Capture the cell that displays the provided text and extract its [X, Y] central coordinate. 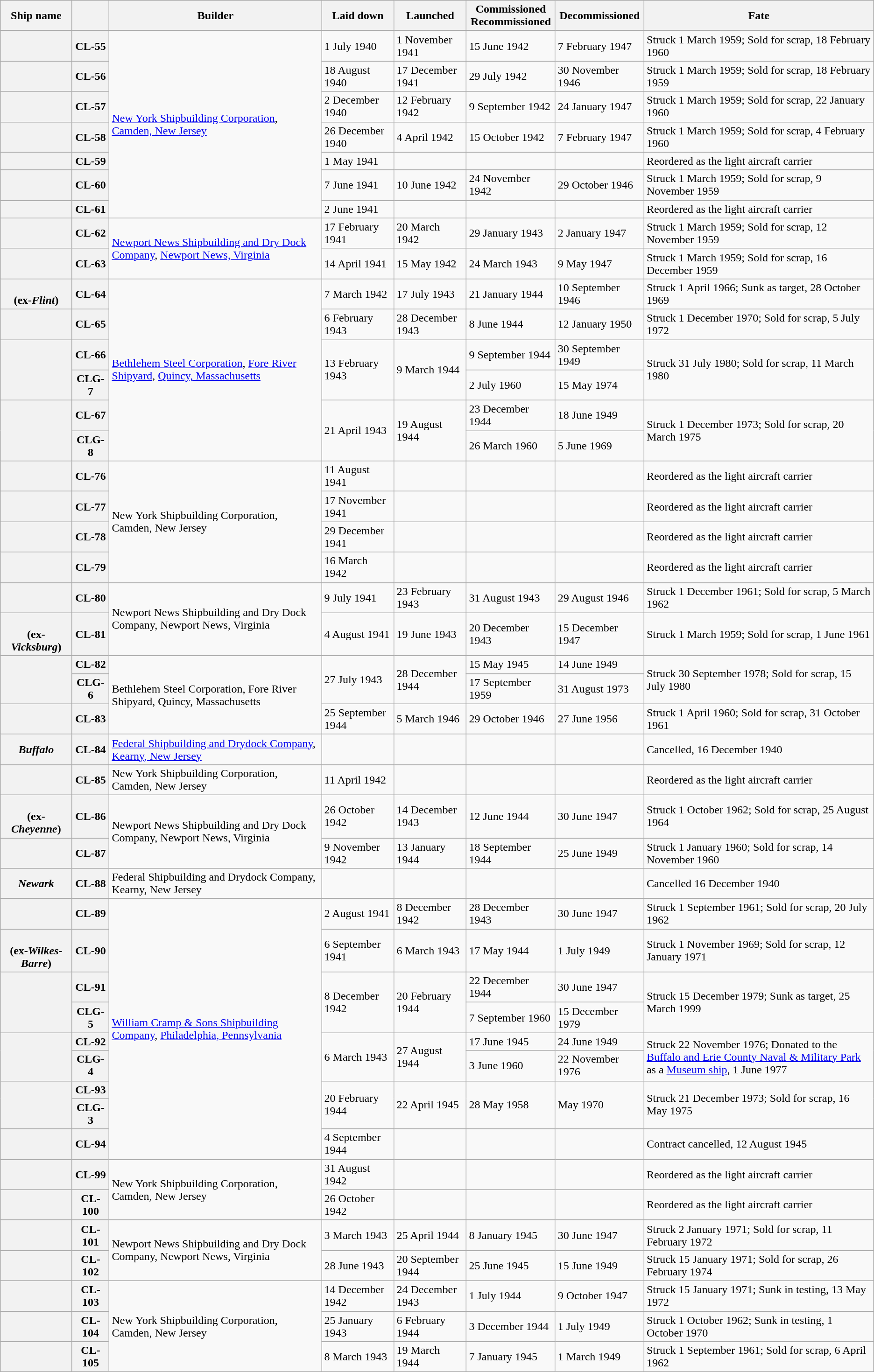
17 September 1959 [511, 689]
Struck 1 March 1959; Sold for scrap, 1 June 1961 [759, 634]
25 June 1945 [511, 1266]
Cancelled, 16 December 1940 [759, 749]
22 April 1945 [430, 1105]
CLG-5 [91, 1017]
25 April 1944 [430, 1235]
17 July 1943 [430, 294]
28 December 1944 [430, 679]
12 February 1942 [430, 106]
CL-61 [91, 209]
6 February 1943 [358, 324]
27 August 1944 [430, 1057]
(ex-Wilkes-Barre) [36, 951]
CL-101 [91, 1235]
CLG- 4 [91, 1066]
30 November 1946 [599, 77]
CL-86 [91, 816]
15 December 1947 [599, 634]
1 July 1940 [358, 46]
29 July 1942 [511, 77]
(ex-Vicksburg) [36, 634]
24 March 1943 [511, 263]
CL-87 [91, 853]
14 June 1949 [599, 665]
CL-64 [91, 294]
Struck 15 January 1971; Sold for scrap, 26 February 1974 [759, 1266]
18 August 1940 [358, 77]
Struck 1 March 1959; Sold for scrap, 22 January 1960 [759, 106]
25 January 1943 [358, 1326]
William Cramp & Sons Shipbuilding Company, Philadelphia, Pennsylvania [216, 1029]
CL-76 [91, 476]
5 March 1946 [430, 719]
15 October 1942 [511, 137]
22 December 1944 [511, 987]
Struck 2 January 1971; Sold for scrap, 11 February 1972 [759, 1235]
17 May 1944 [511, 951]
24 December 1943 [430, 1295]
Fate [759, 16]
CL-93 [91, 1090]
14 December 1942 [358, 1295]
Struck 1 April 1960; Sold for scrap, 31 October 1961 [759, 719]
28 June 1943 [358, 1266]
24 November 1942 [511, 185]
CL-66 [91, 355]
15 May 1942 [430, 263]
CL-88 [91, 884]
CL-92 [91, 1042]
12 June 1944 [511, 816]
Struck 1 March 1959; Sold for scrap, 16 December 1959 [759, 263]
Struck 1 March 1959; Sold for scrap, 9 November 1959 [759, 185]
CL-85 [91, 779]
Struck 30 September 1978; Sold for scrap, 15 July 1980 [759, 679]
3 March 1943 [358, 1235]
CLG-3 [91, 1113]
8 June 1944 [511, 324]
16 March 1942 [358, 567]
3 June 1960 [511, 1066]
15 May 1974 [599, 385]
13 January 1944 [430, 853]
7 September 1960 [511, 1017]
CL-67 [91, 415]
19 March 1944 [430, 1357]
CL-65 [91, 324]
15 June 1949 [599, 1266]
29 December 1941 [358, 537]
Struck 15 January 1971; Sunk in testing, 13 May 1972 [759, 1295]
17 December 1941 [430, 77]
Struck 1 March 1959; Sold for scrap, 18 February 1959 [759, 77]
Struck 1 December 1961; Sold for scrap, 5 March 1962 [759, 597]
Struck 21 December 1973; Sold for scrap, 16 May 1975 [759, 1105]
27 July 1943 [358, 679]
Struck 1 December 1973; Sold for scrap, 20 March 1975 [759, 431]
CLG-6 [91, 689]
9 July 1941 [358, 597]
8 January 1945 [511, 1235]
CLG-8 [91, 446]
11 April 1942 [358, 779]
26 March 1960 [511, 446]
Contract cancelled, 12 August 1945 [759, 1144]
14 April 1941 [358, 263]
10 June 1942 [430, 185]
25 September 1944 [358, 719]
Struck 1 March 1959; Sold for scrap, 12 November 1959 [759, 233]
CL-83 [91, 719]
4 September 1944 [358, 1144]
Struck 1 March 1959; Sold for scrap, 18 February 1960 [759, 46]
Buffalo [36, 749]
CL-89 [91, 914]
Builder [216, 16]
21 April 1943 [358, 431]
17 November 1941 [358, 507]
Struck 22 November 1976; Donated to the Buffalo and Erie County Naval & Military Parkas a Museum ship, 1 June 1977 [759, 1057]
25 June 1949 [599, 853]
CL-59 [91, 161]
Struck 1 October 1962; Sunk in testing, 1 October 1970 [759, 1326]
5 June 1969 [599, 446]
CL-94 [91, 1144]
6 September 1941 [358, 951]
20 December 1943 [511, 634]
31 August 1942 [358, 1174]
17 June 1945 [511, 1042]
1 May 1941 [358, 161]
CL-56 [91, 77]
CL-82 [91, 665]
7 March 1942 [358, 294]
CL-81 [91, 634]
Newark [36, 884]
20 September 1944 [430, 1266]
18 September 1944 [511, 853]
CL-63 [91, 263]
Struck 1 September 1961; Sold for scrap, 20 July 1962 [759, 914]
9 September 1942 [511, 106]
15 June 1942 [511, 46]
4 August 1941 [358, 634]
29 January 1943 [511, 233]
Struck 31 July 1980; Sold for scrap, 11 March 1980 [759, 370]
9 March 1944 [430, 370]
CL-77 [91, 507]
CL-102 [91, 1266]
Struck 1 September 1961; Sold for scrap, 6 April 1962 [759, 1357]
CL-60 [91, 185]
CL-78 [91, 537]
CL-105 [91, 1357]
2 August 1941 [358, 914]
15 May 1945 [511, 665]
23 December 1944 [511, 415]
2 June 1941 [358, 209]
13 February 1943 [358, 370]
7 January 1945 [511, 1357]
Laid down [358, 16]
31 August 1943 [511, 597]
21 January 1944 [511, 294]
CL-62 [91, 233]
2 January 1947 [599, 233]
31 August 1973 [599, 689]
29 August 1946 [599, 597]
10 September 1946 [599, 294]
2 December 1940 [358, 106]
CLG-7 [91, 385]
CL-55 [91, 46]
(ex-Cheyenne) [36, 816]
9 September 1944 [511, 355]
CL-100 [91, 1205]
Struck 1 November 1969; Sold for scrap, 12 January 1971 [759, 951]
9 May 1947 [599, 263]
Decommissioned [599, 16]
9 October 1947 [599, 1295]
2 July 1960 [511, 385]
20 March 1942 [430, 233]
27 June 1956 [599, 719]
Struck 1 January 1960; Sold for scrap, 14 November 1960 [759, 853]
9 November 1942 [358, 853]
4 April 1942 [430, 137]
26 December 1940 [358, 137]
CL-90 [91, 951]
CL-79 [91, 567]
Struck 1 October 1962; Sold for scrap, 25 August 1964 [759, 816]
28 May 1958 [511, 1105]
CL-99 [91, 1174]
8 March 1943 [358, 1357]
6 February 1944 [430, 1326]
CL-57 [91, 106]
24 June 1949 [599, 1042]
Struck 15 December 1979; Sunk as target, 25 March 1999 [759, 1002]
May 1970 [599, 1105]
Cancelled 16 December 1940 [759, 884]
11 August 1941 [358, 476]
Launched [430, 16]
30 September 1949 [599, 355]
CL-58 [91, 137]
19 August 1944 [430, 431]
Ship name [36, 16]
24 January 1947 [599, 106]
CL-91 [91, 987]
Struck 1 December 1970; Sold for scrap, 5 July 1972 [759, 324]
17 February 1941 [358, 233]
CL-104 [91, 1326]
1 March 1949 [599, 1357]
Struck 1 March 1959; Sold for scrap, 4 February 1960 [759, 137]
CL-80 [91, 597]
7 June 1941 [358, 185]
CL-84 [91, 749]
CL-103 [91, 1295]
19 June 1943 [430, 634]
15 December 1979 [599, 1017]
3 December 1944 [511, 1326]
12 January 1950 [599, 324]
14 December 1943 [430, 816]
Struck 1 April 1966; Sunk as target, 28 October 1969 [759, 294]
22 November 1976 [599, 1066]
18 June 1949 [599, 415]
CommissionedRecommissioned [511, 16]
(ex-Flint) [36, 294]
1 November 1941 [430, 46]
23 February 1943 [430, 597]
1 July 1944 [511, 1295]
